Return (X, Y) of the center of cell containing provided text 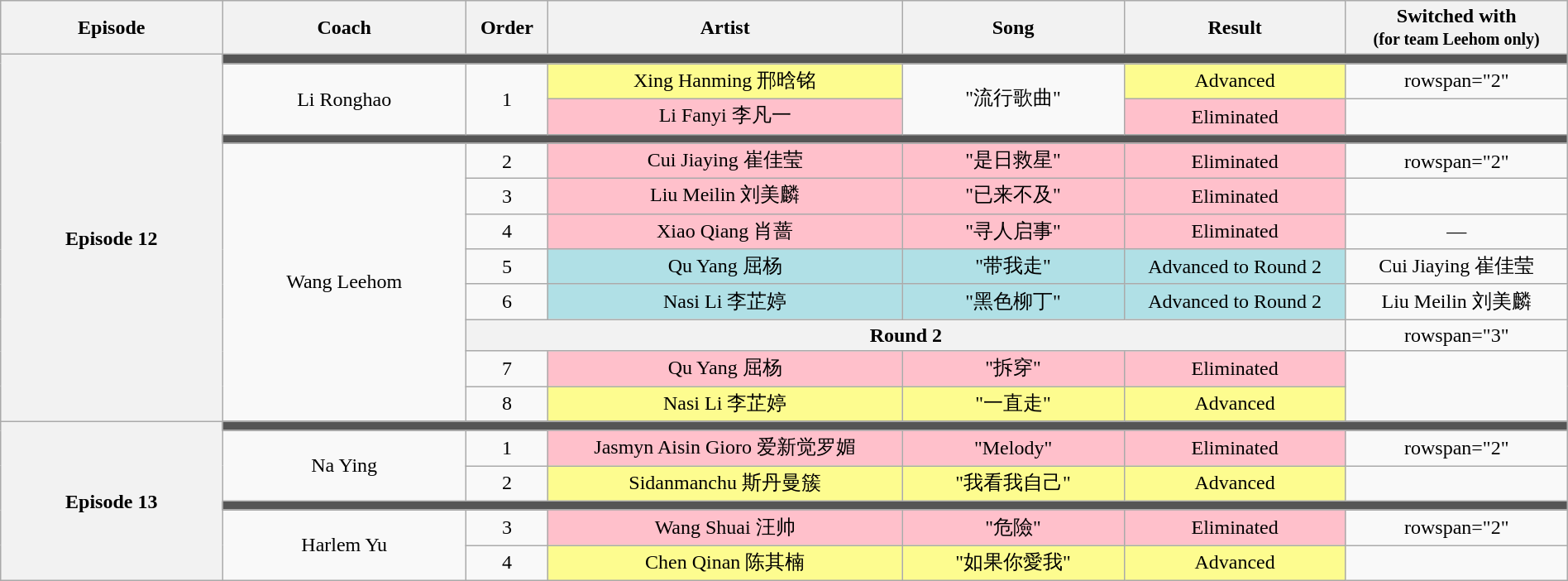
"流行歌曲" (1013, 99)
"一直走" (1013, 404)
Xing Hanming 邢晗铭 (724, 81)
Episode 13 (112, 501)
Song (1013, 28)
Chen Qinan 陈其楠 (724, 563)
Wang Leehom (344, 282)
Li Ronghao (344, 99)
"危險" (1013, 528)
"带我走" (1013, 266)
Result (1235, 28)
6 (508, 301)
"Melody" (1013, 449)
Order (508, 28)
"是日救星" (1013, 161)
"我看我自己" (1013, 483)
rowspan="3" (1456, 335)
8 (508, 404)
7 (508, 369)
"黑色柳丁" (1013, 301)
Harlem Yu (344, 545)
Na Ying (344, 465)
Jasmyn Aisin Gioro 爱新觉罗媚 (724, 449)
Round 2 (906, 335)
Xiao Qiang 肖蔷 (724, 232)
5 (508, 266)
"拆穿" (1013, 369)
"寻人启事" (1013, 232)
"如果你愛我" (1013, 563)
Li Fanyi 李凡一 (724, 116)
Switched with(for team Leehom only) (1456, 28)
Wang Shuai 汪帅 (724, 528)
Artist (724, 28)
"已来不及" (1013, 197)
Coach (344, 28)
— (1456, 232)
Sidanmanchu 斯丹曼簇 (724, 483)
Episode (112, 28)
Episode 12 (112, 238)
